Scan for the cell matching the given text and deliver its (x, y) coordinate at center. 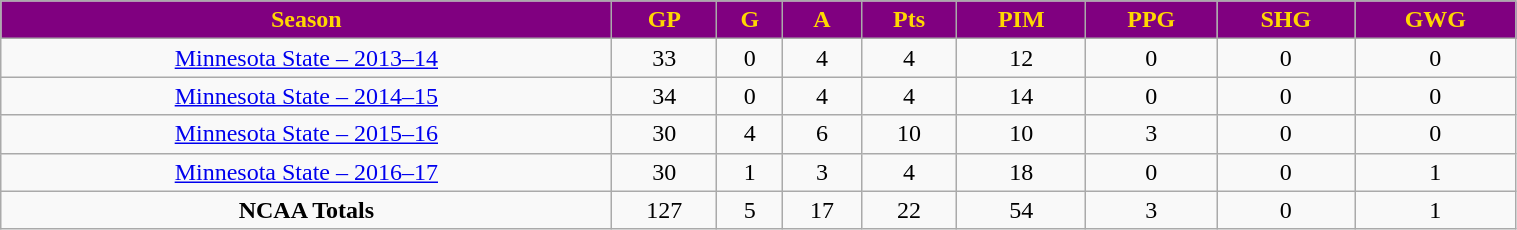
5 (750, 210)
22 (909, 210)
17 (822, 210)
18 (1022, 172)
6 (822, 134)
PIM (1022, 20)
Pts (909, 20)
GWG (1436, 20)
G (750, 20)
Minnesota State – 2014–15 (306, 96)
54 (1022, 210)
GP (664, 20)
Minnesota State – 2016–17 (306, 172)
A (822, 20)
Minnesota State – 2013–14 (306, 58)
Season (306, 20)
SHG (1286, 20)
127 (664, 210)
PPG (1152, 20)
12 (1022, 58)
NCAA Totals (306, 210)
Minnesota State – 2015–16 (306, 134)
33 (664, 58)
14 (1022, 96)
34 (664, 96)
